Extract the (x, y) coordinate from the center of the cell holding the provided text.  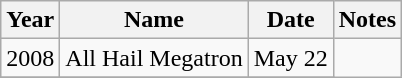
Year (30, 20)
All Hail Megatron (154, 58)
May 22 (290, 58)
Notes (367, 20)
Name (154, 20)
2008 (30, 58)
Date (290, 20)
